For the text-containing cell, return its midpoint in (x, y) coordinate format. 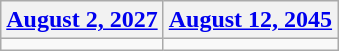
August 12, 2045 (250, 20)
August 2, 2027 (82, 20)
